Capture the cell that displays the provided text and extract its [x, y] central coordinate. 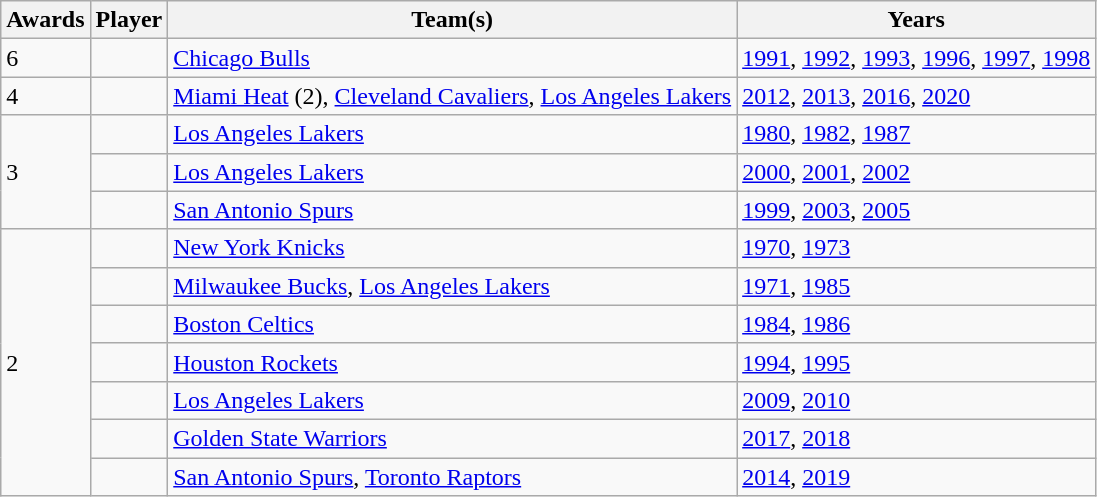
2014, 2019 [916, 477]
1970, 1973 [916, 248]
San Antonio Spurs [452, 210]
1984, 1986 [916, 324]
Awards [46, 20]
1991, 1992, 1993, 1996, 1997, 1998 [916, 58]
Years [916, 20]
Golden State Warriors [452, 438]
1994, 1995 [916, 362]
2012, 2013, 2016, 2020 [916, 96]
Milwaukee Bucks, Los Angeles Lakers [452, 286]
2000, 2001, 2002 [916, 172]
1971, 1985 [916, 286]
2 [46, 362]
3 [46, 172]
Boston Celtics [452, 324]
Miami Heat (2), Cleveland Cavaliers, Los Angeles Lakers [452, 96]
2009, 2010 [916, 400]
Houston Rockets [452, 362]
6 [46, 58]
2017, 2018 [916, 438]
Player [129, 20]
Chicago Bulls [452, 58]
1980, 1982, 1987 [916, 134]
San Antonio Spurs, Toronto Raptors [452, 477]
New York Knicks [452, 248]
Team(s) [452, 20]
1999, 2003, 2005 [916, 210]
4 [46, 96]
